Extract the (x, y) coordinate from the center of the cell holding the provided text.  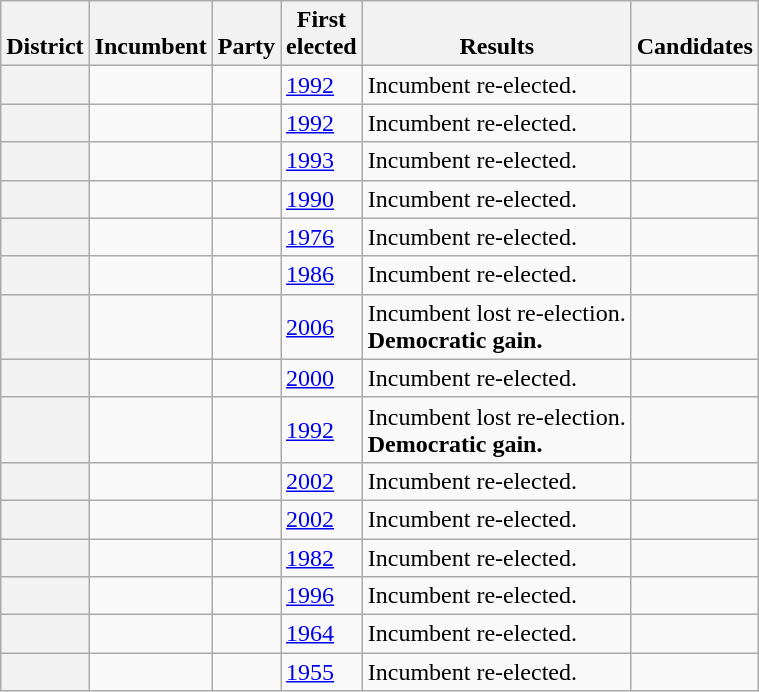
1976 (322, 237)
1964 (322, 634)
1982 (322, 557)
1996 (322, 596)
1990 (322, 199)
1955 (322, 672)
District (45, 34)
Incumbent (150, 34)
Results (496, 34)
1993 (322, 161)
Party (246, 34)
Candidates (694, 34)
Firstelected (322, 34)
1986 (322, 275)
2006 (322, 326)
2000 (322, 378)
